Output the [x, y] coordinate of the center of the cell containing the given text.  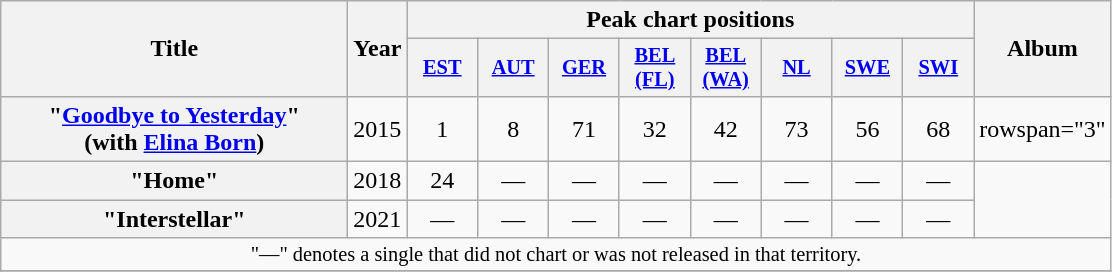
2015 [378, 128]
"Interstellar" [174, 219]
GER [584, 68]
2021 [378, 219]
SWI [938, 68]
68 [938, 128]
73 [796, 128]
56 [868, 128]
EST [442, 68]
2018 [378, 181]
SWE [868, 68]
71 [584, 128]
Album [1043, 49]
BEL(FL) [654, 68]
24 [442, 181]
NL [796, 68]
"Goodbye to Yesterday"(with Elina Born) [174, 128]
Year [378, 49]
AUT [514, 68]
BEL(WA) [726, 68]
"Home" [174, 181]
32 [654, 128]
1 [442, 128]
42 [726, 128]
8 [514, 128]
rowspan="3" [1043, 128]
"—" denotes a single that did not chart or was not released in that territory. [556, 255]
Peak chart positions [690, 20]
Title [174, 49]
